Return [X, Y] of the center of cell containing provided text 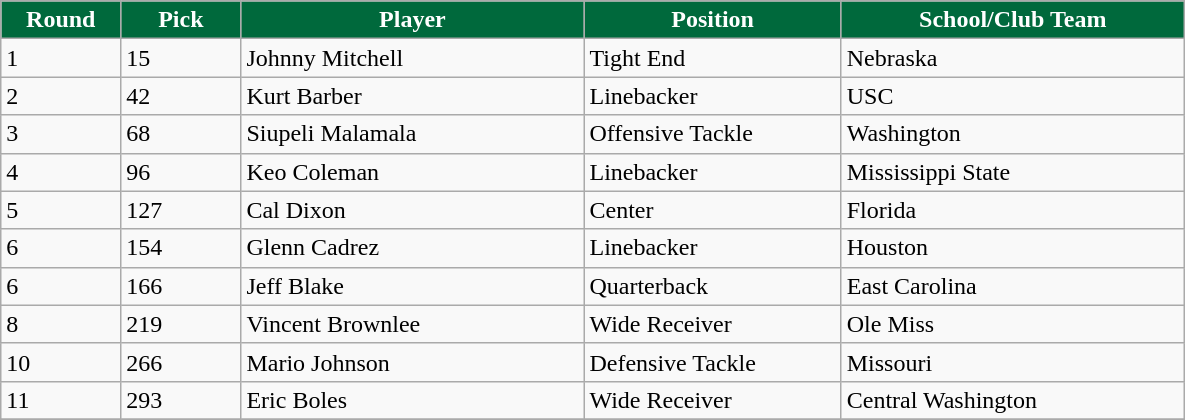
Florida [1012, 210]
96 [181, 172]
Center [712, 210]
Offensive Tackle [712, 134]
15 [181, 58]
Mario Johnson [412, 362]
4 [61, 172]
Siupeli Malamala [412, 134]
Glenn Cadrez [412, 248]
11 [61, 400]
East Carolina [1012, 286]
5 [61, 210]
Eric Boles [412, 400]
Johnny Mitchell [412, 58]
USC [1012, 96]
127 [181, 210]
10 [61, 362]
2 [61, 96]
166 [181, 286]
219 [181, 324]
Cal Dixon [412, 210]
68 [181, 134]
Keo Coleman [412, 172]
Missouri [1012, 362]
3 [61, 134]
Kurt Barber [412, 96]
293 [181, 400]
42 [181, 96]
Houston [1012, 248]
Quarterback [712, 286]
Jeff Blake [412, 286]
Defensive Tackle [712, 362]
Mississippi State [1012, 172]
School/Club Team [1012, 20]
Ole Miss [1012, 324]
Tight End [712, 58]
Pick [181, 20]
Central Washington [1012, 400]
Round [61, 20]
154 [181, 248]
266 [181, 362]
1 [61, 58]
Nebraska [1012, 58]
Washington [1012, 134]
Player [412, 20]
8 [61, 324]
Vincent Brownlee [412, 324]
Position [712, 20]
